Extract the (X, Y) coordinate from the center of the cell holding the provided text.  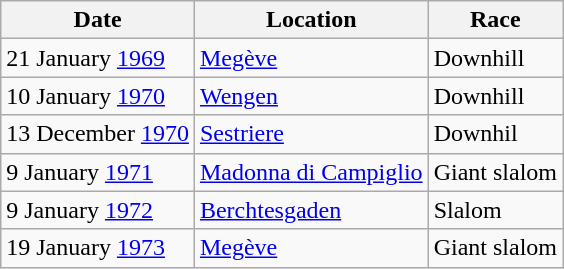
Location (311, 20)
Berchtesgaden (311, 210)
9 January 1971 (98, 172)
Date (98, 20)
Sestriere (311, 134)
Madonna di Campiglio (311, 172)
21 January 1969 (98, 58)
10 January 1970 (98, 96)
Slalom (495, 210)
19 January 1973 (98, 248)
Wengen (311, 96)
Race (495, 20)
9 January 1972 (98, 210)
13 December 1970 (98, 134)
Downhil (495, 134)
